Pinpoint the cell where the given text exists, returning its (x, y) midpoint coordinate. 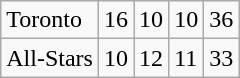
All-Stars (50, 58)
16 (116, 20)
36 (222, 20)
12 (152, 58)
11 (186, 58)
33 (222, 58)
Toronto (50, 20)
